Identify which cell holds the provided text, then report its [X, Y] central coordinate. 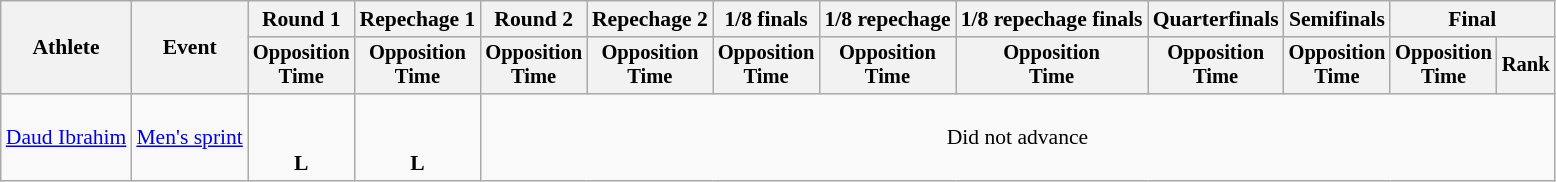
Repechage 1 [418, 19]
Round 2 [534, 19]
Quarterfinals [1216, 19]
1/8 finals [766, 19]
Did not advance [1017, 138]
Athlete [66, 48]
1/8 repechage [887, 19]
Repechage 2 [650, 19]
Men's sprint [190, 138]
Event [190, 48]
1/8 repechage finals [1052, 19]
Final [1472, 19]
Daud Ibrahim [66, 138]
Semifinals [1338, 19]
Round 1 [302, 19]
Rank [1526, 66]
